Extract the (X, Y) coordinate from the center of the cell holding the provided text.  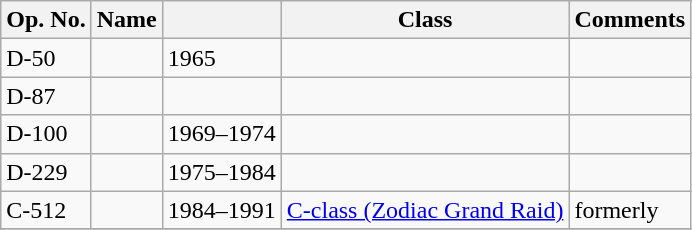
D-50 (46, 58)
Class (425, 20)
Comments (630, 20)
1984–1991 (222, 210)
Op. No. (46, 20)
D-229 (46, 172)
formerly (630, 210)
Name (126, 20)
D-87 (46, 96)
1965 (222, 58)
D-100 (46, 134)
C-512 (46, 210)
C-class (Zodiac Grand Raid) (425, 210)
1969–1974 (222, 134)
1975–1984 (222, 172)
